Return the [x, y] coordinate for the center point of the cell that contains the specified text.  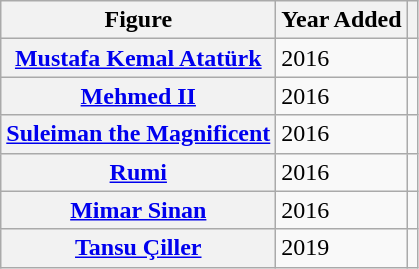
Figure [138, 20]
Mimar Sinan [138, 210]
Suleiman the Magnificent [138, 134]
Mustafa Kemal Atatürk [138, 58]
Mehmed II [138, 96]
Year Added [342, 20]
2019 [342, 248]
Rumi [138, 172]
Tansu Çiller [138, 248]
